Identify which cell holds the provided text, then report its (x, y) central coordinate. 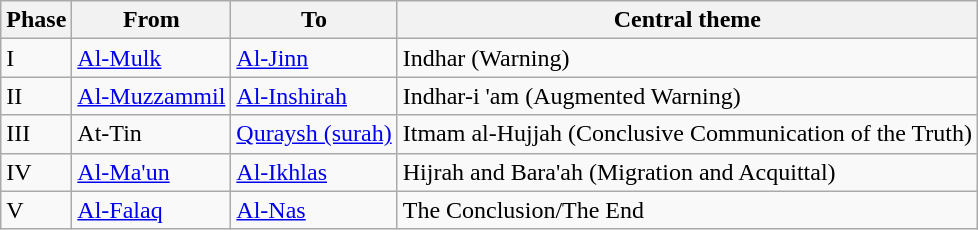
From (152, 20)
Central theme (687, 20)
Al-Jinn (314, 58)
Al-Nas (314, 210)
To (314, 20)
Itmam al-Hujjah (Conclusive Communication of the Truth) (687, 134)
Al-Inshirah (314, 96)
Indhar-i 'am (Augmented Warning) (687, 96)
I (36, 58)
Al-Ma'un (152, 172)
At-Tin (152, 134)
Indhar (Warning) (687, 58)
V (36, 210)
Hijrah and Bara'ah (Migration and Acquittal) (687, 172)
II (36, 96)
Quraysh (surah) (314, 134)
Al-Falaq (152, 210)
Phase (36, 20)
Al-Ikhlas (314, 172)
The Conclusion/The End (687, 210)
III (36, 134)
IV (36, 172)
Al-Muzzammil (152, 96)
Al-Mulk (152, 58)
